For the text-containing cell, return its midpoint in (x, y) coordinate format. 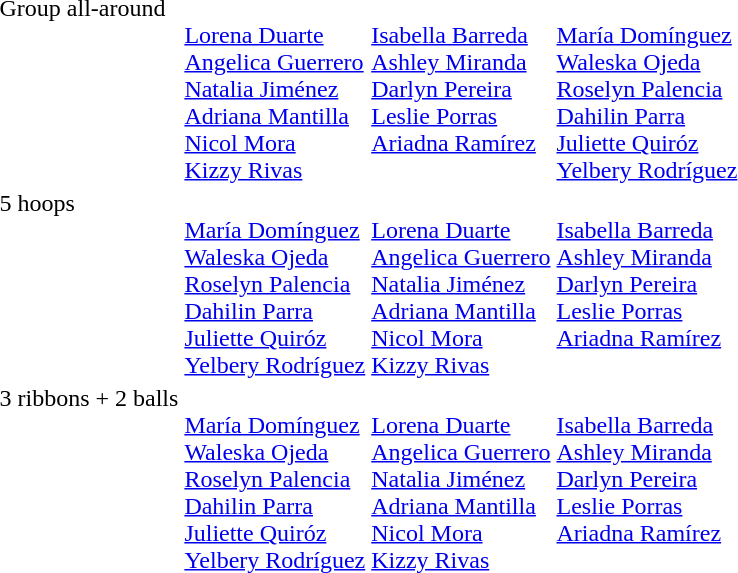
María DomínguezWaleska OjedaRoselyn PalenciaDahilin ParraJuliette QuirózYelbery Rodríguez (275, 284)
Lorena DuarteAngelica GuerreroNatalia JiménezAdriana MantillaNicol MoraKizzy Rivas (461, 284)
